Extract the [x, y] coordinate from the center of the cell holding the provided text.  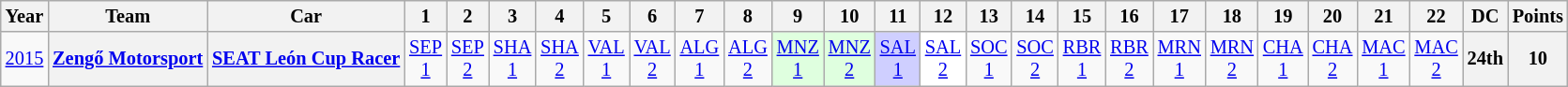
19 [1284, 16]
2 [467, 16]
24th [1485, 59]
SHA1 [512, 59]
Zengő Motorsport [128, 59]
8 [748, 16]
2015 [24, 59]
SAL2 [943, 59]
12 [943, 16]
RBR1 [1082, 59]
Car [306, 16]
5 [606, 16]
13 [989, 16]
Points [1538, 16]
MAC1 [1383, 59]
MRN1 [1180, 59]
ALG2 [748, 59]
SEP2 [467, 59]
SOC1 [989, 59]
7 [700, 16]
22 [1436, 16]
MRN2 [1232, 59]
Year [24, 16]
VAL1 [606, 59]
SAL1 [898, 59]
SEP1 [426, 59]
6 [653, 16]
VAL2 [653, 59]
DC [1485, 16]
MNZ1 [798, 59]
18 [1232, 16]
16 [1129, 16]
20 [1332, 16]
3 [512, 16]
1 [426, 16]
CHA2 [1332, 59]
RBR2 [1129, 59]
15 [1082, 16]
17 [1180, 16]
SOC2 [1034, 59]
MAC2 [1436, 59]
SHA2 [559, 59]
11 [898, 16]
Team [128, 16]
ALG1 [700, 59]
14 [1034, 16]
9 [798, 16]
21 [1383, 16]
4 [559, 16]
SEAT León Cup Racer [306, 59]
CHA1 [1284, 59]
MNZ2 [850, 59]
